Search for the cell housing the specified text and yield its [x, y] center coordinate. 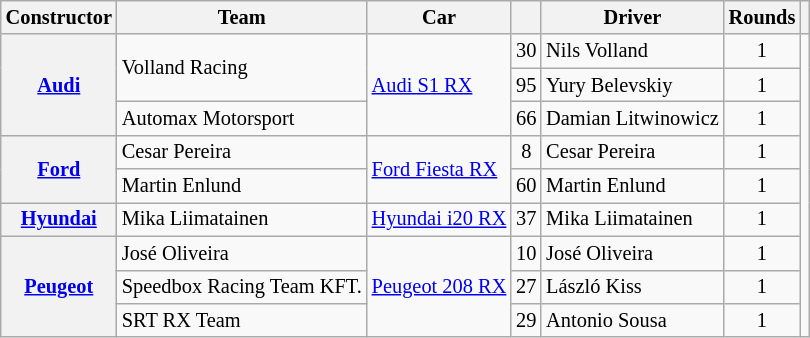
Constructor [59, 17]
27 [526, 287]
SRT RX Team [242, 320]
Damian Litwinowicz [632, 118]
95 [526, 85]
Ford Fiesta RX [439, 168]
10 [526, 253]
29 [526, 320]
Speedbox Racing Team KFT. [242, 287]
60 [526, 186]
Peugeot [59, 286]
Car [439, 17]
30 [526, 51]
Driver [632, 17]
Audi [59, 84]
66 [526, 118]
Ford [59, 168]
Antonio Sousa [632, 320]
Yury Belevskiy [632, 85]
Hyundai [59, 219]
Nils Volland [632, 51]
Audi S1 RX [439, 84]
Automax Motorsport [242, 118]
8 [526, 152]
Hyundai i20 RX [439, 219]
37 [526, 219]
László Kiss [632, 287]
Rounds [762, 17]
Team [242, 17]
Peugeot 208 RX [439, 286]
Volland Racing [242, 68]
